From the cell containing the given text, extract its center point as (x, y) coordinate. 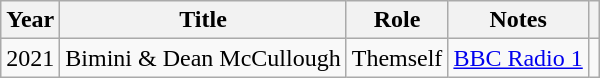
Year (30, 20)
Themself (397, 58)
Role (397, 20)
Title (203, 20)
BBC Radio 1 (518, 58)
Bimini & Dean McCullough (203, 58)
2021 (30, 58)
Notes (518, 20)
